Provide the [x, y] coordinate of the cell's center where the given text is located.  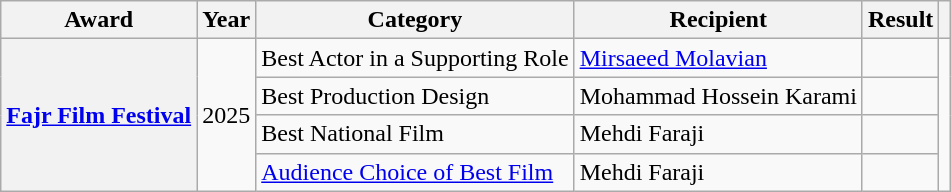
2025 [226, 115]
Mohammad Hossein Karami [718, 96]
Result [900, 20]
Best Actor in a Supporting Role [415, 58]
Best National Film [415, 134]
Recipient [718, 20]
Award [99, 20]
Audience Choice of Best Film [415, 172]
Year [226, 20]
Mirsaeed Molavian [718, 58]
Best Production Design [415, 96]
Fajr Film Festival [99, 115]
Category [415, 20]
